Locate the cell with the specified text and output its (X, Y) center coordinate. 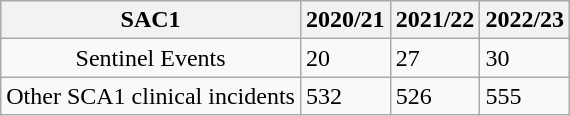
SAC1 (151, 20)
526 (435, 96)
30 (525, 58)
2022/23 (525, 20)
532 (345, 96)
2020/21 (345, 20)
Sentinel Events (151, 58)
Other SCA1 clinical incidents (151, 96)
555 (525, 96)
20 (345, 58)
27 (435, 58)
2021/22 (435, 20)
